For the text-containing cell, return its midpoint in (X, Y) coordinate format. 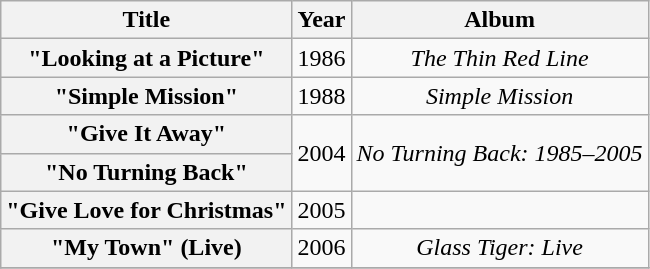
"Give It Away" (146, 134)
"Give Love for Christmas" (146, 210)
2005 (322, 210)
1988 (322, 96)
Album (500, 20)
2006 (322, 248)
"Simple Mission" (146, 96)
No Turning Back: 1985–2005 (500, 153)
Simple Mission (500, 96)
"My Town" (Live) (146, 248)
"No Turning Back" (146, 172)
Title (146, 20)
1986 (322, 58)
"Looking at a Picture" (146, 58)
Year (322, 20)
Glass Tiger: Live (500, 248)
The Thin Red Line (500, 58)
2004 (322, 153)
